Find where the given text appears and provide that cell's center as [x, y] coordinate. 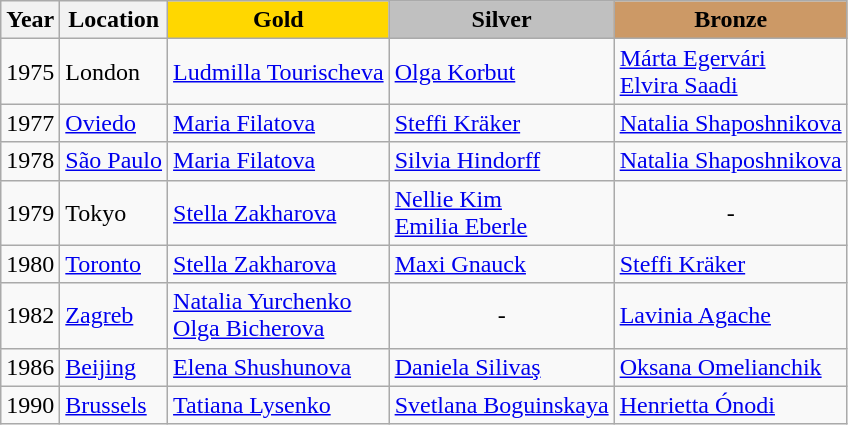
Beijing [114, 367]
1982 [30, 316]
Silver [502, 20]
1986 [30, 367]
Ludmilla Tourischeva [279, 72]
Oviedo [114, 123]
1980 [30, 264]
Zagreb [114, 316]
London [114, 72]
Nellie Kim Emilia Eberle [502, 212]
Location [114, 20]
Tatiana Lysenko [279, 405]
Svetlana Boguinskaya [502, 405]
Gold [279, 20]
Lavinia Agache [730, 316]
Year [30, 20]
Henrietta Ónodi [730, 405]
Márta Egervári Elvira Saadi [730, 72]
Tokyo [114, 212]
1975 [30, 72]
Silvia Hindorff [502, 161]
1978 [30, 161]
Natalia Yurchenko Olga Bicherova [279, 316]
Brussels [114, 405]
Oksana Omelianchik [730, 367]
Toronto [114, 264]
Elena Shushunova [279, 367]
São Paulo [114, 161]
1977 [30, 123]
Maxi Gnauck [502, 264]
1990 [30, 405]
Bronze [730, 20]
1979 [30, 212]
Olga Korbut [502, 72]
Daniela Silivaş [502, 367]
